Extract the [x, y] coordinate from the center of the cell holding the provided text.  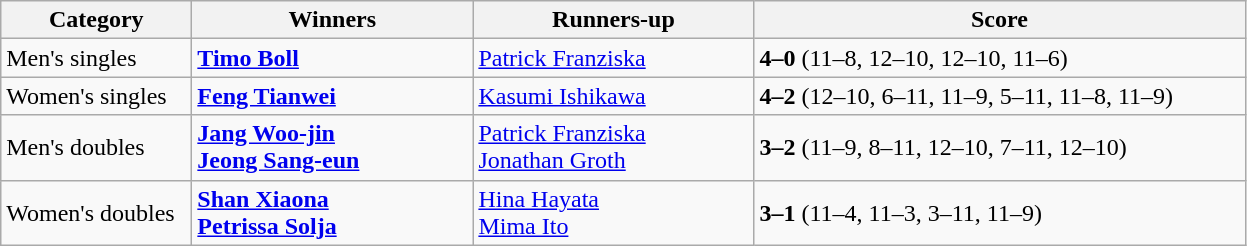
Runners-up [614, 20]
Women's doubles [96, 212]
4–0 (11–8, 12–10, 12–10, 11–6) [1000, 58]
Men's doubles [96, 148]
3–1 (11–4, 11–3, 3–11, 11–9) [1000, 212]
Patrick Franziska Jonathan Groth [614, 148]
Shan Xiaona Petrissa Solja [332, 212]
4–2 (12–10, 6–11, 11–9, 5–11, 11–8, 11–9) [1000, 96]
Score [1000, 20]
Women's singles [96, 96]
Feng Tianwei [332, 96]
3–2 (11–9, 8–11, 12–10, 7–11, 12–10) [1000, 148]
Timo Boll [332, 58]
Kasumi Ishikawa [614, 96]
Hina Hayata Mima Ito [614, 212]
Jang Woo-jin Jeong Sang-eun [332, 148]
Men's singles [96, 58]
Category [96, 20]
Winners [332, 20]
Patrick Franziska [614, 58]
